Determine the [x, y] coordinate at the center of the cell enclosing the given text.  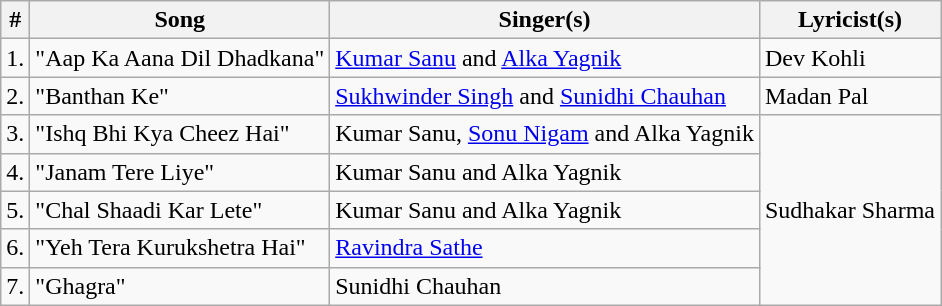
6. [16, 248]
"Chal Shaadi Kar Lete" [180, 210]
Madan Pal [850, 96]
Sunidhi Chauhan [545, 286]
4. [16, 172]
3. [16, 134]
Lyricist(s) [850, 20]
Song [180, 20]
"Ishq Bhi Kya Cheez Hai" [180, 134]
2. [16, 96]
"Janam Tere Liye" [180, 172]
Sudhakar Sharma [850, 210]
Sukhwinder Singh and Sunidhi Chauhan [545, 96]
Dev Kohli [850, 58]
Ravindra Sathe [545, 248]
Kumar Sanu, Sonu Nigam and Alka Yagnik [545, 134]
5. [16, 210]
7. [16, 286]
# [16, 20]
1. [16, 58]
"Aap Ka Aana Dil Dhadkana" [180, 58]
"Banthan Ke" [180, 96]
"Ghagra" [180, 286]
"Yeh Tera Kurukshetra Hai" [180, 248]
Singer(s) [545, 20]
